Provide the (x, y) coordinate of the cell's center where the given text is located.  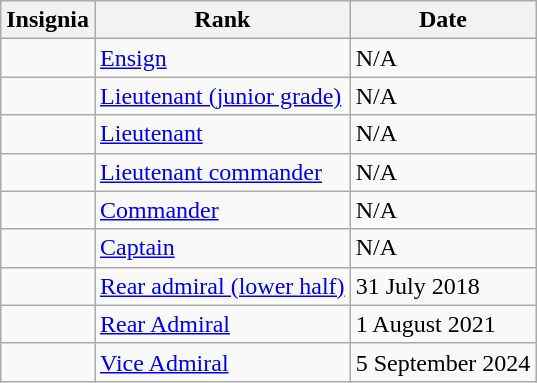
Commander (223, 210)
Lieutenant (junior grade) (223, 96)
Rear Admiral (223, 324)
Vice Admiral (223, 362)
Rank (223, 20)
Rear admiral (lower half) (223, 286)
Lieutenant (223, 134)
1 August 2021 (443, 324)
Ensign (223, 58)
Insignia (48, 20)
Lieutenant commander (223, 172)
5 September 2024 (443, 362)
Captain (223, 248)
Date (443, 20)
31 July 2018 (443, 286)
